Determine the (X, Y) coordinate at the center of the cell enclosing the given text.  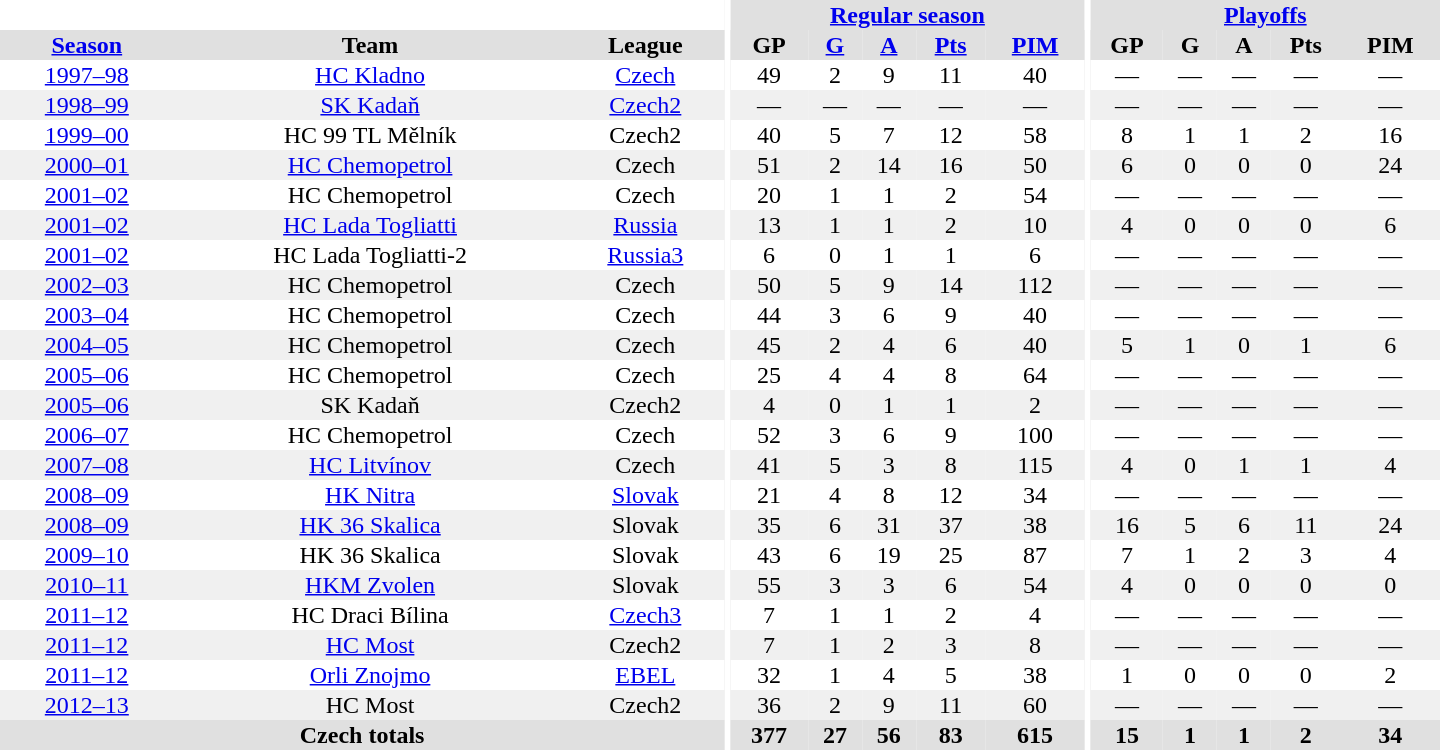
2012–13 (87, 705)
Russia (646, 225)
2002–03 (87, 285)
Czech3 (646, 615)
2010–11 (87, 585)
2000–01 (87, 165)
HC Kladno (370, 75)
15 (1127, 735)
31 (889, 525)
52 (769, 435)
27 (835, 735)
60 (1036, 705)
HKM Zvolen (370, 585)
2007–08 (87, 465)
13 (769, 225)
1999–00 (87, 135)
41 (769, 465)
EBEL (646, 675)
83 (951, 735)
2006–07 (87, 435)
43 (769, 555)
45 (769, 345)
64 (1036, 375)
Regular season (908, 15)
10 (1036, 225)
112 (1036, 285)
56 (889, 735)
HC Lada Togliatti-2 (370, 255)
Russia3 (646, 255)
HC 99 TL Mělník (370, 135)
1997–98 (87, 75)
Playoffs (1266, 15)
100 (1036, 435)
37 (951, 525)
115 (1036, 465)
HC Lada Togliatti (370, 225)
21 (769, 495)
Czech totals (362, 735)
2004–05 (87, 345)
HK Nitra (370, 495)
20 (769, 195)
58 (1036, 135)
615 (1036, 735)
44 (769, 315)
HC Draci Bílina (370, 615)
Orli Znojmo (370, 675)
Team (370, 45)
League (646, 45)
2003–04 (87, 315)
35 (769, 525)
19 (889, 555)
87 (1036, 555)
2009–10 (87, 555)
49 (769, 75)
377 (769, 735)
1998–99 (87, 105)
32 (769, 675)
36 (769, 705)
HC Litvínov (370, 465)
Season (87, 45)
55 (769, 585)
51 (769, 165)
